Find where the given text appears and provide that cell's center as [x, y] coordinate. 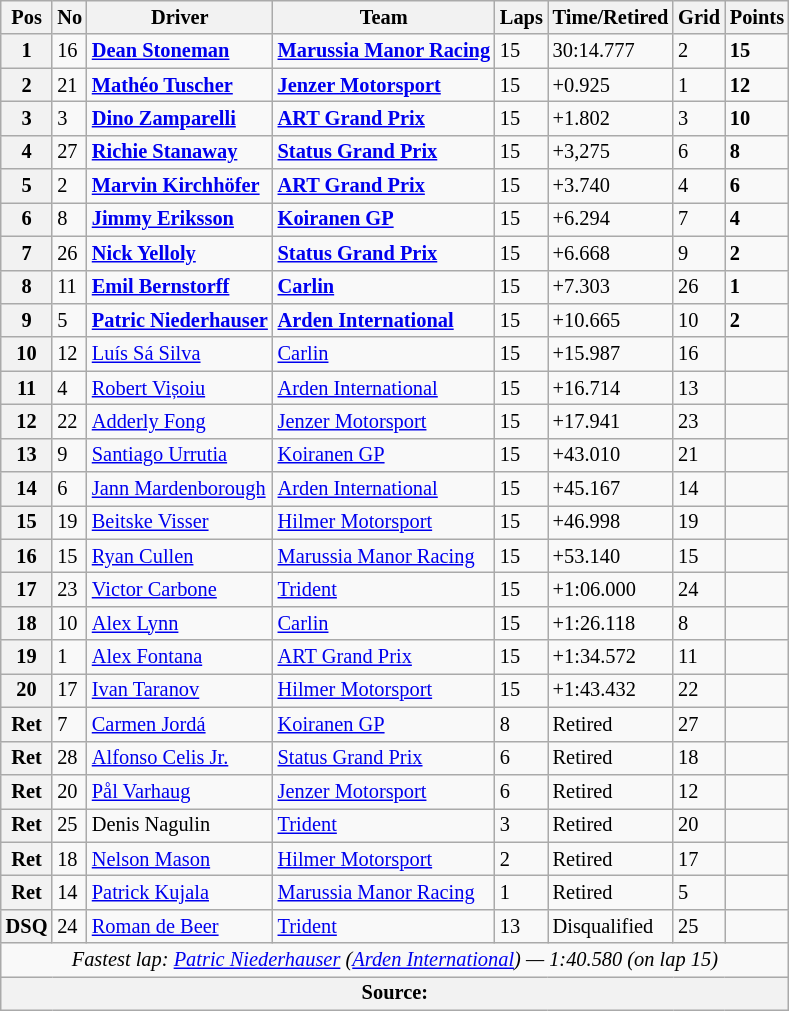
Mathéo Tuscher [180, 85]
28 [70, 758]
+17.941 [611, 421]
Alex Fontana [180, 657]
+45.167 [611, 489]
30:14.777 [611, 51]
+1:34.572 [611, 657]
Grid [699, 17]
Beitske Visser [180, 522]
DSQ [27, 926]
Alfonso Celis Jr. [180, 758]
+16.714 [611, 388]
Robert Vișoiu [180, 388]
Patrick Kujala [180, 892]
Richie Stanaway [180, 152]
Pos [27, 17]
+6.294 [611, 219]
Ryan Cullen [180, 556]
Jann Mardenborough [180, 489]
Luís Sá Silva [180, 354]
Nelson Mason [180, 859]
+10.665 [611, 320]
+7.303 [611, 287]
+1.802 [611, 118]
Fastest lap: Patric Niederhauser (Arden International) — 1:40.580 (on lap 15) [395, 960]
Marvin Kirchhöfer [180, 186]
Dean Stoneman [180, 51]
Source: [395, 993]
+0.925 [611, 85]
Ivan Taranov [180, 690]
Time/Retired [611, 17]
Laps [522, 17]
Nick Yelloly [180, 253]
+1:26.118 [611, 623]
Patric Niederhauser [180, 320]
+15.987 [611, 354]
No [70, 17]
Roman de Beer [180, 926]
+6.668 [611, 253]
Dino Zamparelli [180, 118]
+3.740 [611, 186]
Points [757, 17]
Adderly Fong [180, 421]
Pål Varhaug [180, 791]
+43.010 [611, 455]
Team [384, 17]
Victor Carbone [180, 589]
Driver [180, 17]
+46.998 [611, 522]
+53.140 [611, 556]
Emil Bernstorff [180, 287]
+1:06.000 [611, 589]
Denis Nagulin [180, 825]
Alex Lynn [180, 623]
Disqualified [611, 926]
Jimmy Eriksson [180, 219]
+1:43.432 [611, 690]
Santiago Urrutia [180, 455]
+3,275 [611, 152]
Carmen Jordá [180, 724]
